Return [x, y] of the center of cell containing provided text 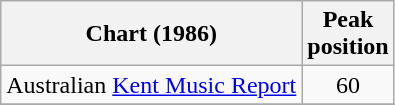
Peakposition [348, 34]
Chart (1986) [152, 34]
60 [348, 85]
Australian Kent Music Report [152, 85]
